Determine the [x, y] coordinate at the center of the cell enclosing the given text.  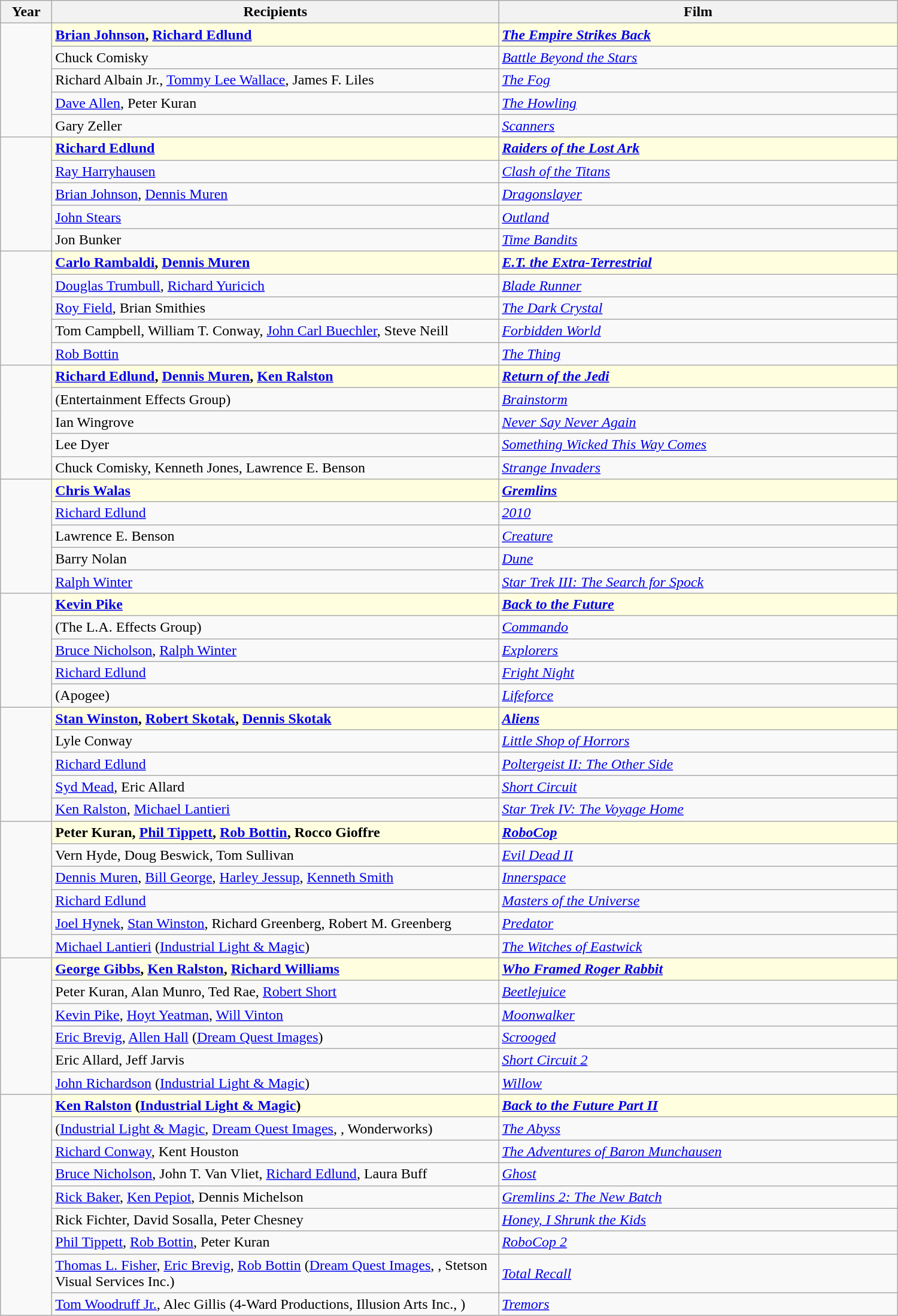
Michael Lantieri (Industrial Light & Magic) [275, 946]
(The L.A. Effects Group) [275, 627]
(Industrial Light & Magic, Dream Quest Images, , Wonderworks) [275, 1129]
Tom Woodruff Jr., Alec Gillis (4-Ward Productions, Illusion Arts Inc., ) [275, 1304]
The Adventures of Baron Munchausen [698, 1151]
Year [26, 12]
Predator [698, 923]
Ken Ralston, Michael Lantieri [275, 809]
Gremlins [698, 490]
Richard Albain Jr., Tommy Lee Wallace, James F. Liles [275, 80]
Chris Walas [275, 490]
Forbidden World [698, 331]
Dennis Muren, Bill George, Harley Jessup, Kenneth Smith [275, 878]
Syd Mead, Eric Allard [275, 787]
Ralph Winter [275, 581]
Gremlins 2: The New Batch [698, 1197]
Evil Dead II [698, 855]
Dragonslayer [698, 194]
Return of the Jedi [698, 377]
Back to the Future [698, 604]
Tremors [698, 1304]
(Apogee) [275, 696]
Creature [698, 536]
Scrooged [698, 1038]
The Empire Strikes Back [698, 35]
The Thing [698, 354]
Ghost [698, 1174]
Short Circuit [698, 787]
Stan Winston, Robert Skotak, Dennis Skotak [275, 718]
Peter Kuran, Phil Tippett, Rob Bottin, Rocco Gioffre [275, 832]
Ian Wingrove [275, 422]
(Entertainment Effects Group) [275, 399]
John Stears [275, 217]
Bruce Nicholson, Ralph Winter [275, 650]
RoboCop 2 [698, 1242]
Lee Dyer [275, 445]
E.T. the Extra-Terrestrial [698, 262]
Brian Johnson, Dennis Muren [275, 194]
Eric Brevig, Allen Hall (Dream Quest Images) [275, 1038]
Brian Johnson, Richard Edlund [275, 35]
Fright Night [698, 673]
Total Recall [698, 1273]
Thomas L. Fisher, Eric Brevig, Rob Bottin (Dream Quest Images, , Stetson Visual Services Inc.) [275, 1273]
The Howling [698, 103]
Beetlejuice [698, 991]
Phil Tippett, Rob Bottin, Peter Kuran [275, 1242]
Peter Kuran, Alan Munro, Ted Rae, Robert Short [275, 991]
The Abyss [698, 1129]
Lyle Conway [275, 741]
Rob Bottin [275, 354]
Vern Hyde, Doug Beswick, Tom Sullivan [275, 855]
Carlo Rambaldi, Dennis Muren [275, 262]
Kevin Pike, Hoyt Yeatman, Will Vinton [275, 1015]
Chuck Comisky [275, 57]
Kevin Pike [275, 604]
Raiders of the Lost Ark [698, 148]
Film [698, 12]
Roy Field, Brian Smithies [275, 308]
Poltergeist II: The Other Side [698, 764]
Clash of the Titans [698, 171]
Aliens [698, 718]
Rick Fichter, David Sosalla, Peter Chesney [275, 1220]
Chuck Comisky, Kenneth Jones, Lawrence E. Benson [275, 468]
RoboCop [698, 832]
George Gibbs, Ken Ralston, Richard Williams [275, 969]
Jon Bunker [275, 239]
Something Wicked This Way Comes [698, 445]
The Dark Crystal [698, 308]
Rick Baker, Ken Pepiot, Dennis Michelson [275, 1197]
Strange Invaders [698, 468]
Richard Conway, Kent Houston [275, 1151]
Brainstorm [698, 399]
Outland [698, 217]
Star Trek IV: The Voyage Home [698, 809]
Recipients [275, 12]
Tom Campbell, William T. Conway, John Carl Buechler, Steve Neill [275, 331]
Barry Nolan [275, 559]
Who Framed Roger Rabbit [698, 969]
Short Circuit 2 [698, 1060]
Back to the Future Part II [698, 1106]
Lifeforce [698, 696]
Eric Allard, Jeff Jarvis [275, 1060]
Moonwalker [698, 1015]
Willow [698, 1083]
Innerspace [698, 878]
Masters of the Universe [698, 900]
Explorers [698, 650]
Star Trek III: The Search for Spock [698, 581]
Time Bandits [698, 239]
Bruce Nicholson, John T. Van Vliet, Richard Edlund, Laura Buff [275, 1174]
Dave Allen, Peter Kuran [275, 103]
Scanners [698, 126]
Little Shop of Horrors [698, 741]
The Witches of Eastwick [698, 946]
Blade Runner [698, 286]
Commando [698, 627]
Richard Edlund, Dennis Muren, Ken Ralston [275, 377]
Gary Zeller [275, 126]
Honey, I Shrunk the Kids [698, 1220]
John Richardson (Industrial Light & Magic) [275, 1083]
Ken Ralston (Industrial Light & Magic) [275, 1106]
2010 [698, 513]
Joel Hynek, Stan Winston, Richard Greenberg, Robert M. Greenberg [275, 923]
Lawrence E. Benson [275, 536]
Ray Harryhausen [275, 171]
Battle Beyond the Stars [698, 57]
Douglas Trumbull, Richard Yuricich [275, 286]
The Fog [698, 80]
Never Say Never Again [698, 422]
Dune [698, 559]
